Output the (x, y) coordinate of the center of the cell containing the given text.  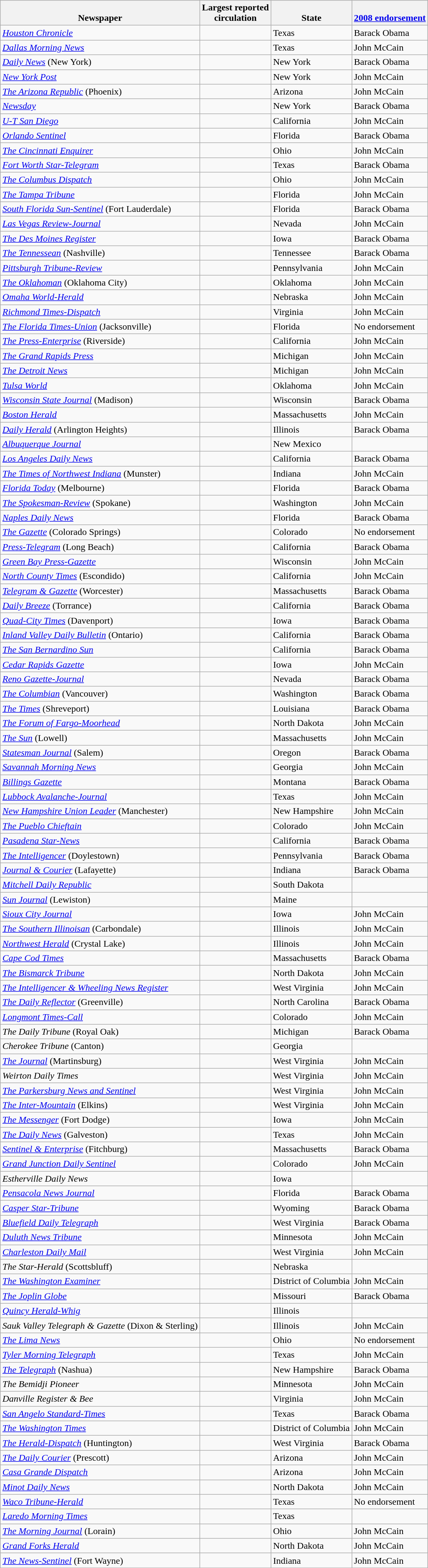
Mitchell Daily Republic (100, 885)
Press-Telegram (Long Beach) (100, 547)
Albuquerque Journal (100, 444)
New Mexico (312, 444)
The Des Moines Register (100, 238)
The Herald-Dispatch (Huntington) (100, 1443)
Inland Valley Daily Bulletin (Ontario) (100, 635)
Wisconsin State Journal (Madison) (100, 400)
The Pueblo Chieftain (100, 826)
Green Bay Press-Gazette (100, 562)
The Messenger (Fort Dodge) (100, 1120)
Waco Tribune-Herald (100, 1502)
U-T San Diego (100, 121)
Longmont Times-Call (100, 1017)
Orlando Sentinel (100, 135)
Telegram & Gazette (Worcester) (100, 591)
The Tampa Tribune (100, 194)
The Daily Tribune (Royal Oak) (100, 1032)
Sauk Valley Telegraph & Gazette (Dixon & Sterling) (100, 1325)
The Oklahoman (Oklahoma City) (100, 282)
Daily Breeze (Torrance) (100, 606)
Duluth News Tribune (100, 1237)
2008 endorsement (389, 13)
Quad-City Times (Davenport) (100, 620)
The Forum of Fargo-Moorhead (100, 723)
The Columbian (Vancouver) (100, 694)
Tulsa World (100, 385)
The Bismarck Tribune (100, 973)
Daily News (New York) (100, 62)
Reno Gazette-Journal (100, 679)
Montana (312, 782)
The Morning Journal (Lorain) (100, 1531)
Charleston Daily Mail (100, 1252)
The Press-Enterprise (Riverside) (100, 341)
The Times (Shreveport) (100, 709)
Los Angeles Daily News (100, 459)
Sentinel & Enterprise (Fitchburg) (100, 1149)
The Gazette (Colorado Springs) (100, 532)
The Inter-Mountain (Elkins) (100, 1105)
The Star-Herald (Scottsbluff) (100, 1267)
Boston Herald (100, 414)
Danville Register & Bee (100, 1399)
Pensacola News Journal (100, 1193)
Newsday (100, 106)
The Bemidji Pioneer (100, 1384)
Grand Junction Daily Sentinel (100, 1164)
Daily Herald (Arlington Heights) (100, 430)
Weirton Daily Times (100, 1076)
Tyler Morning Telegraph (100, 1355)
Northwest Herald (Crystal Lake) (100, 944)
The Times of Northwest Indiana (Munster) (100, 474)
Maine (312, 900)
Casa Grande Dispatch (100, 1472)
The Cincinnati Enquirer (100, 150)
The Tennessean (Nashville) (100, 253)
The Washington Examiner (100, 1281)
San Angelo Standard-Times (100, 1414)
The Journal (Martinsburg) (100, 1061)
South Florida Sun-Sentinel (Fort Lauderdale) (100, 209)
Louisiana (312, 709)
The Florida Times-Union (Jacksonville) (100, 326)
Bluefield Daily Telegraph (100, 1223)
Naples Daily News (100, 518)
Journal & Courier (Lafayette) (100, 870)
Pittsburgh Tribune-Review (100, 268)
Florida Today (Melbourne) (100, 488)
Cape Cod Times (100, 958)
The San Bernardino Sun (100, 650)
Quincy Herald-Whig (100, 1311)
The Daily Courier (Prescott) (100, 1458)
Omaha World-Herald (100, 297)
Grand Forks Herald (100, 1546)
Cherokee Tribune (Canton) (100, 1046)
New York Post (100, 77)
The Parkersburg News and Sentinel (100, 1090)
The Intelligencer (Doylestown) (100, 855)
Minot Daily News (100, 1487)
Laredo Morning Times (100, 1516)
Newspaper (100, 13)
The Southern Illinoisan (Carbondale) (100, 929)
The Columbus Dispatch (100, 179)
The Detroit News (100, 370)
The Joplin Globe (100, 1296)
The Daily Reflector (Greenville) (100, 1002)
Tennessee (312, 253)
Casper Star-Tribune (100, 1208)
South Dakota (312, 885)
Largest reportedcirculation (235, 13)
North Carolina (312, 1002)
Dallas Morning News (100, 47)
Oregon (312, 753)
Missouri (312, 1296)
New Hampshire Union Leader (Manchester) (100, 811)
Sioux City Journal (100, 914)
Sun Journal (Lewiston) (100, 900)
The Grand Rapids Press (100, 356)
The Sun (Lowell) (100, 738)
Houston Chronicle (100, 33)
Statesman Journal (Salem) (100, 753)
North County Times (Escondido) (100, 576)
Cedar Rapids Gazette (100, 664)
Pasadena Star-News (100, 841)
Fort Worth Star-Telegram (100, 165)
The Washington Times (100, 1428)
The Intelligencer & Wheeling News Register (100, 988)
Las Vegas Review-Journal (100, 224)
Estherville Daily News (100, 1179)
Savannah Morning News (100, 767)
The Spokesman-Review (Spokane) (100, 503)
The Telegraph (Nashua) (100, 1370)
Billings Gazette (100, 782)
The Daily News (Galveston) (100, 1134)
Richmond Times-Dispatch (100, 312)
The News-Sentinel (Fort Wayne) (100, 1560)
State (312, 13)
The Arizona Republic (Phoenix) (100, 91)
Wyoming (312, 1208)
Lubbock Avalanche-Journal (100, 797)
The Lima News (100, 1340)
